Pinpoint the cell where the given text exists, returning its [X, Y] midpoint coordinate. 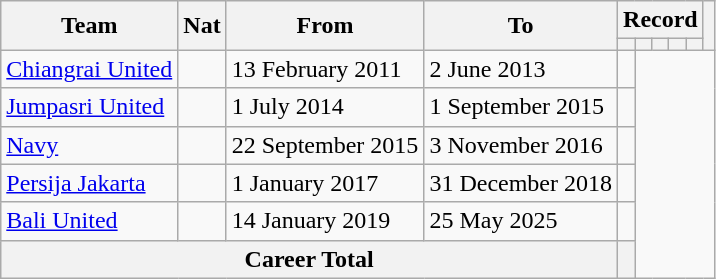
13 February 2011 [325, 69]
1 September 2015 [521, 107]
14 January 2019 [325, 221]
Navy [90, 145]
1 January 2017 [325, 183]
Record [661, 20]
2 June 2013 [521, 69]
31 December 2018 [521, 183]
From [325, 26]
22 September 2015 [325, 145]
Jumpasri United [90, 107]
Bali United [90, 221]
To [521, 26]
1 July 2014 [325, 107]
Nat [202, 26]
Team [90, 26]
3 November 2016 [521, 145]
25 May 2025 [521, 221]
Persija Jakarta [90, 183]
Career Total [310, 259]
Chiangrai United [90, 69]
